Detect which cell encompasses the target text, then output its [x, y] center coordinate. 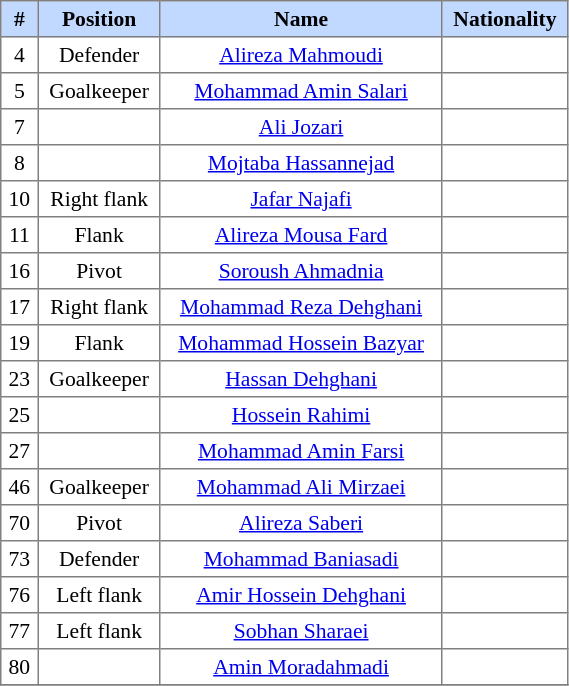
Amir Hossein Dehghani [300, 595]
7 [20, 127]
10 [20, 199]
8 [20, 163]
Amin Moradahmadi [300, 667]
Alireza Saberi [300, 523]
76 [20, 595]
19 [20, 343]
73 [20, 559]
Alireza Mousa Fard [300, 235]
Mohammad Baniasadi [300, 559]
27 [20, 451]
Soroush Ahmadnia [300, 271]
16 [20, 271]
23 [20, 379]
25 [20, 415]
77 [20, 631]
5 [20, 91]
# [20, 19]
Mohammad Amin Farsi [300, 451]
4 [20, 55]
46 [20, 487]
17 [20, 307]
Alireza Mahmoudi [300, 55]
Hassan Dehghani [300, 379]
Mojtaba Hassannejad [300, 163]
Name [300, 19]
Jafar Najafi [300, 199]
Hossein Rahimi [300, 415]
70 [20, 523]
11 [20, 235]
Mohammad Reza Dehghani [300, 307]
Mohammad Ali Mirzaei [300, 487]
Sobhan Sharaei [300, 631]
Nationality [505, 19]
Ali Jozari [300, 127]
Position [100, 19]
Mohammad Amin Salari [300, 91]
Mohammad Hossein Bazyar [300, 343]
80 [20, 667]
